Extract the (x, y) coordinate from the center of the cell holding the provided text.  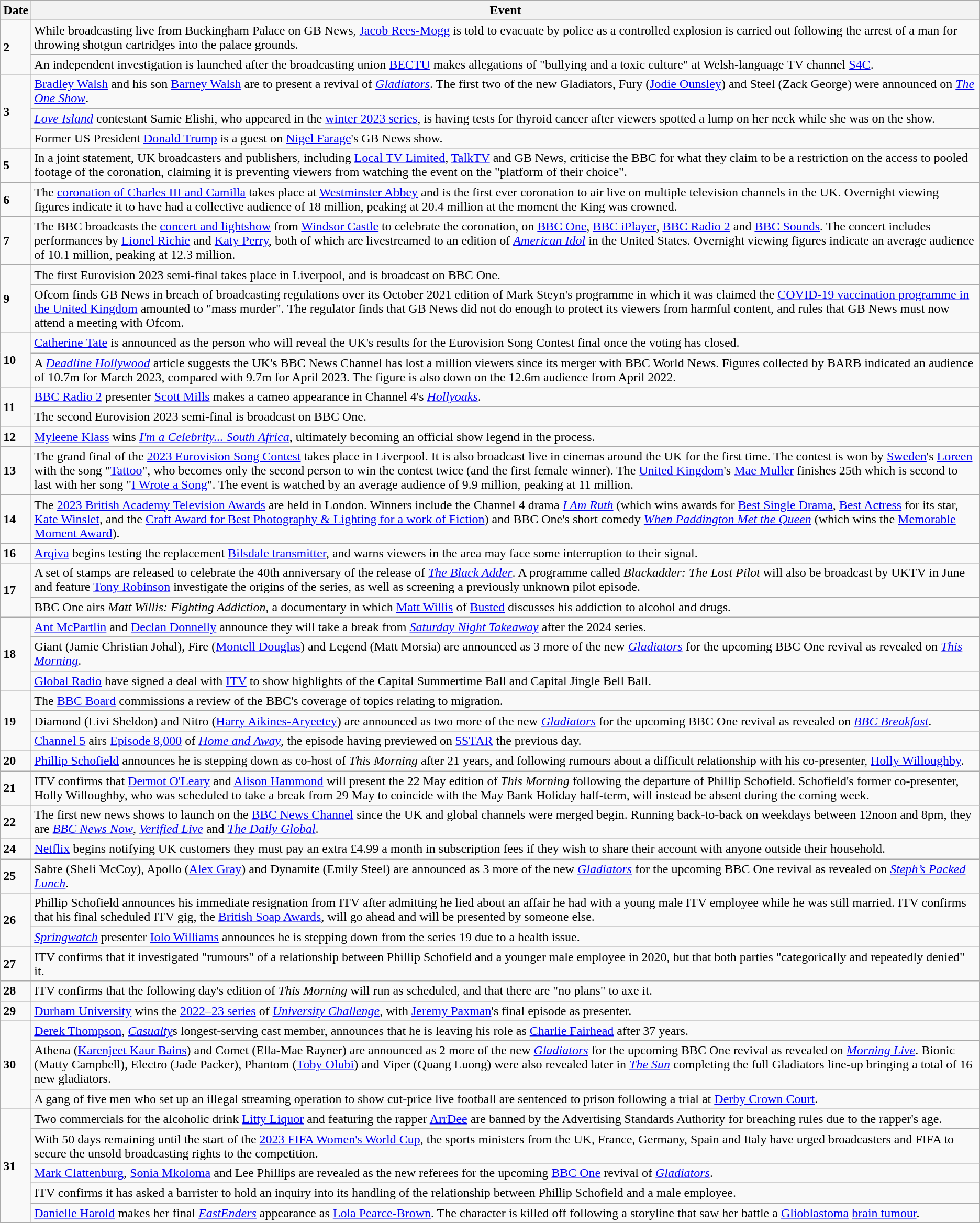
14 (16, 519)
Global Radio have signed a deal with ITV to show highlights of the Capital Summertime Ball and Capital Jingle Bell Ball. (506, 681)
19 (16, 721)
11 (16, 407)
Channel 5 airs Episode 8,000 of Home and Away, the episode having previewed on 5STAR the previous day. (506, 741)
28 (16, 991)
12 (16, 437)
22 (16, 822)
17 (16, 590)
25 (16, 876)
ITV confirms it has asked a barrister to hold an inquiry into its handling of the relationship between Phillip Schofield and a male employee. (506, 1193)
Mark Clattenburg, Sonia Mkoloma and Lee Phillips are revealed as the new referees for the upcoming BBC One revival of Gladiators. (506, 1173)
3 (16, 111)
31 (16, 1166)
The BBC Board commissions a review of the BBC's coverage of topics relating to migration. (506, 701)
Springwatch presenter Iolo Williams announces he is stepping down from the series 19 due to a health issue. (506, 937)
Date (16, 10)
27 (16, 964)
Myleene Klass wins I'm a Celebrity... South Africa, ultimately becoming an official show legend in the process. (506, 437)
Durham University wins the 2022–23 series of University Challenge, with Jeremy Paxman's final episode as presenter. (506, 1011)
BBC Radio 2 presenter Scott Mills makes a cameo appearance in Channel 4's Hollyoaks. (506, 397)
Catherine Tate is announced as the person who will reveal the UK's results for the Eurovision Song Contest final once the voting has closed. (506, 343)
5 (16, 166)
The second Eurovision 2023 semi-final is broadcast on BBC One. (506, 417)
10 (16, 359)
Arqiva begins testing the replacement Bilsdale transmitter, and warns viewers in the area may face some interruption to their signal. (506, 553)
21 (16, 788)
29 (16, 1011)
24 (16, 849)
Ant McPartlin and Declan Donnelly announce they will take a break from Saturday Night Takeaway after the 2024 series. (506, 627)
9 (16, 299)
Former US President Donald Trump is a guest on Nigel Farage's GB News show. (506, 138)
7 (16, 240)
The first Eurovision 2023 semi-final takes place in Liverpool, and is broadcast on BBC One. (506, 274)
Event (506, 10)
6 (16, 199)
13 (16, 471)
30 (16, 1065)
20 (16, 761)
2 (16, 47)
Derek Thompson, Casualtys longest-serving cast member, announces that he is leaving his role as Charlie Fairhead after 37 years. (506, 1031)
ITV confirms that the following day's edition of This Morning will run as scheduled, and that there are "no plans" to axe it. (506, 991)
18 (16, 654)
BBC One airs Matt Willis: Fighting Addiction, a documentary in which Matt Willis of Busted discusses his addiction to alcohol and drugs. (506, 607)
26 (16, 920)
16 (16, 553)
